Locate the cell with the specified text and output its (x, y) center coordinate. 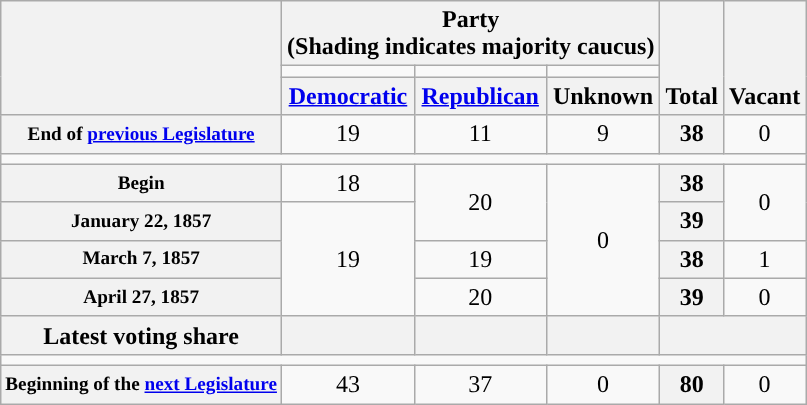
Republican (480, 96)
1 (764, 259)
Begin (142, 183)
April 27, 1857 (142, 297)
80 (692, 384)
Democratic (348, 96)
March 7, 1857 (142, 259)
End of previous Legislature (142, 134)
37 (480, 384)
Total (692, 58)
Unknown (603, 96)
43 (348, 384)
9 (603, 134)
18 (348, 183)
11 (480, 134)
Beginning of the next Legislature (142, 384)
Vacant (764, 58)
January 22, 1857 (142, 221)
Latest voting share (142, 335)
Party (Shading indicates majority caucus) (471, 34)
